Extract the (X, Y) coordinate from the center of the cell holding the provided text.  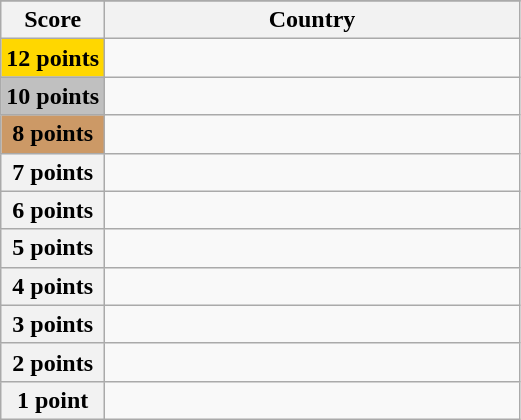
7 points (53, 172)
Country (312, 20)
12 points (53, 58)
1 point (53, 400)
3 points (53, 324)
8 points (53, 134)
6 points (53, 210)
2 points (53, 362)
10 points (53, 96)
4 points (53, 286)
5 points (53, 248)
Score (53, 20)
